Pinpoint the cell where the given text exists, returning its (x, y) midpoint coordinate. 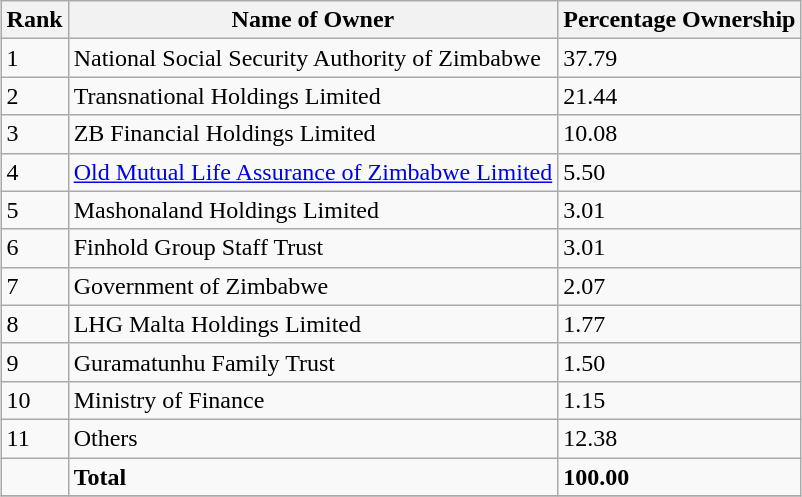
Others (313, 438)
Percentage Ownership (680, 20)
Name of Owner (313, 20)
National Social Security Authority of Zimbabwe (313, 58)
100.00 (680, 477)
ZB Financial Holdings Limited (313, 134)
1.50 (680, 362)
5.50 (680, 172)
2 (34, 96)
Transnational Holdings Limited (313, 96)
Rank (34, 20)
1.77 (680, 324)
3 (34, 134)
Guramatunhu Family Trust (313, 362)
Total (313, 477)
7 (34, 286)
6 (34, 248)
Government of Zimbabwe (313, 286)
12.38 (680, 438)
LHG Malta Holdings Limited (313, 324)
21.44 (680, 96)
5 (34, 210)
Mashonaland Holdings Limited (313, 210)
8 (34, 324)
Old Mutual Life Assurance of Zimbabwe Limited (313, 172)
37.79 (680, 58)
1.15 (680, 400)
4 (34, 172)
10.08 (680, 134)
9 (34, 362)
2.07 (680, 286)
Finhold Group Staff Trust (313, 248)
Ministry of Finance (313, 400)
11 (34, 438)
10 (34, 400)
1 (34, 58)
